Scan for the cell matching the given text and deliver its [X, Y] coordinate at center. 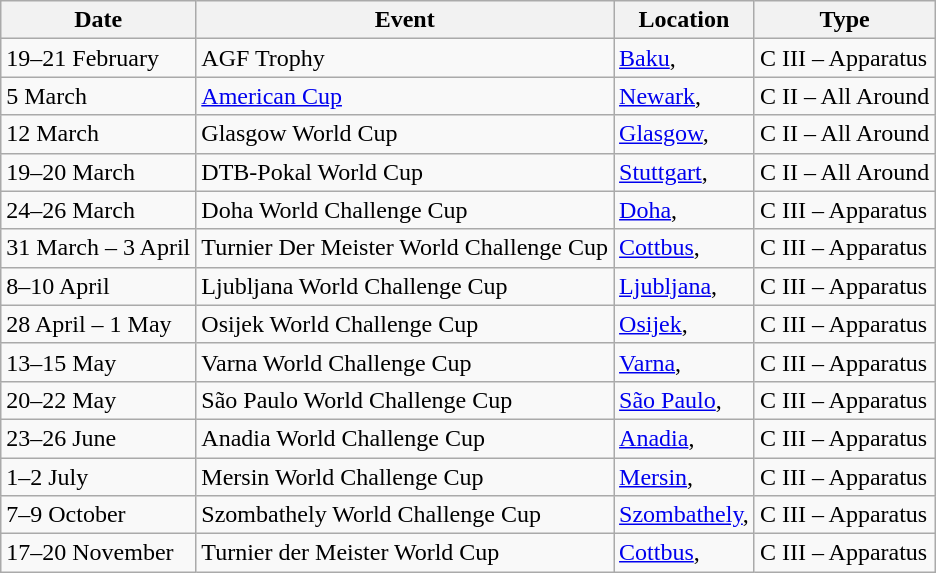
23–26 June [98, 438]
AGF Trophy [405, 58]
7–9 October [98, 515]
American Cup [405, 96]
13–15 May [98, 362]
Szombathely, [684, 515]
São Paulo World Challenge Cup [405, 400]
Doha World Challenge Cup [405, 210]
Ljubljana World Challenge Cup [405, 286]
Varna, [684, 362]
São Paulo, [684, 400]
Osijek World Challenge Cup [405, 324]
Stuttgart, [684, 172]
Osijek, [684, 324]
Type [844, 20]
Glasgow, [684, 134]
Turnier Der Meister World Challenge Cup [405, 248]
17–20 November [98, 553]
Anadia, [684, 438]
8–10 April [98, 286]
20–22 May [98, 400]
24–26 March [98, 210]
19–21 February [98, 58]
5 March [98, 96]
Glasgow World Cup [405, 134]
1–2 July [98, 477]
Date [98, 20]
12 March [98, 134]
31 March – 3 April [98, 248]
Szombathely World Challenge Cup [405, 515]
Mersin World Challenge Cup [405, 477]
Event [405, 20]
Turnier der Meister World Cup [405, 553]
Doha, [684, 210]
Ljubljana, [684, 286]
Newark, [684, 96]
19–20 March [98, 172]
DTB-Pokal World Cup [405, 172]
28 April – 1 May [98, 324]
Location [684, 20]
Varna World Challenge Cup [405, 362]
Mersin, [684, 477]
Anadia World Challenge Cup [405, 438]
Baku, [684, 58]
